Extract the (x, y) coordinate from the center of the cell holding the provided text.  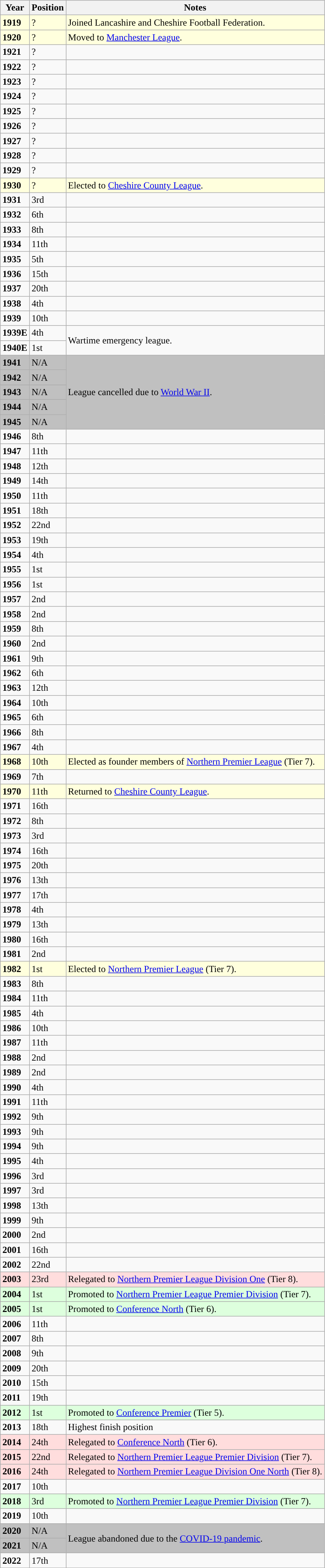
1957 (15, 599)
Promoted to Conference North (Tier 6). (195, 1309)
1985 (15, 1013)
League abandoned due to the COVID-19 pandemic. (195, 1538)
2020 (15, 1531)
1979 (15, 925)
1992 (15, 1117)
1941 (15, 362)
2006 (15, 1324)
2010 (15, 1383)
Relegated to Northern Premier League Division One North (Tier 8). (195, 1472)
Promoted to Conference Premier (Tier 5). (195, 1413)
1987 (15, 1043)
1986 (15, 1028)
Returned to Cheshire County League. (195, 791)
14th (48, 481)
1990 (15, 1087)
1930 (15, 185)
1996 (15, 1176)
Joined Lancashire and Cheshire Football Federation. (195, 23)
1931 (15, 200)
1950 (15, 496)
League cancelled due to World War II. (195, 392)
Wartime emergency league. (195, 340)
1927 (15, 141)
1936 (15, 274)
1944 (15, 407)
1972 (15, 821)
1921 (15, 52)
2003 (15, 1279)
1977 (15, 895)
2008 (15, 1353)
1928 (15, 155)
1969 (15, 777)
Highest finish position (195, 1427)
1964 (15, 703)
2019 (15, 1516)
Notes (195, 8)
Moved to Manchester League. (195, 37)
1951 (15, 510)
1923 (15, 82)
1933 (15, 230)
1966 (15, 732)
1942 (15, 377)
2021 (15, 1545)
1983 (15, 984)
1934 (15, 244)
2014 (15, 1442)
1953 (15, 540)
1948 (15, 466)
Year (15, 8)
1952 (15, 525)
1932 (15, 215)
1970 (15, 791)
1968 (15, 762)
1940E (15, 348)
1989 (15, 1072)
2011 (15, 1398)
1980 (15, 939)
2002 (15, 1265)
1920 (15, 37)
1943 (15, 392)
1958 (15, 614)
1955 (15, 570)
1938 (15, 303)
1999 (15, 1220)
1935 (15, 259)
Relegated to Conference North (Tier 6). (195, 1442)
1962 (15, 673)
1939 (15, 318)
1998 (15, 1206)
2000 (15, 1235)
Elected to Cheshire County League. (195, 185)
1993 (15, 1132)
Relegated to Northern Premier League Premier Division (Tier 7). (195, 1457)
1967 (15, 747)
Elected to Northern Premier League (Tier 7). (195, 969)
1946 (15, 437)
2015 (15, 1457)
1925 (15, 111)
1956 (15, 584)
2007 (15, 1338)
1997 (15, 1191)
2005 (15, 1309)
7th (48, 777)
1965 (15, 718)
1994 (15, 1146)
2017 (15, 1486)
1954 (15, 555)
1988 (15, 1058)
1973 (15, 836)
1949 (15, 481)
2022 (15, 1560)
1959 (15, 629)
Relegated to Northern Premier League Division One (Tier 8). (195, 1279)
2004 (15, 1294)
1981 (15, 954)
1960 (15, 643)
2009 (15, 1368)
1978 (15, 910)
1975 (15, 865)
1995 (15, 1161)
23rd (48, 1279)
1976 (15, 880)
1963 (15, 688)
2018 (15, 1501)
1922 (15, 67)
1961 (15, 659)
1984 (15, 998)
1974 (15, 850)
1926 (15, 126)
2012 (15, 1413)
2013 (15, 1427)
1982 (15, 969)
Elected as founder members of Northern Premier League (Tier 7). (195, 762)
1945 (15, 422)
2016 (15, 1472)
1924 (15, 96)
2001 (15, 1250)
1929 (15, 170)
1947 (15, 451)
1919 (15, 23)
1937 (15, 289)
1971 (15, 806)
Position (48, 8)
1939E (15, 333)
5th (48, 259)
1991 (15, 1102)
